Identify which cell holds the provided text, then report its [x, y] central coordinate. 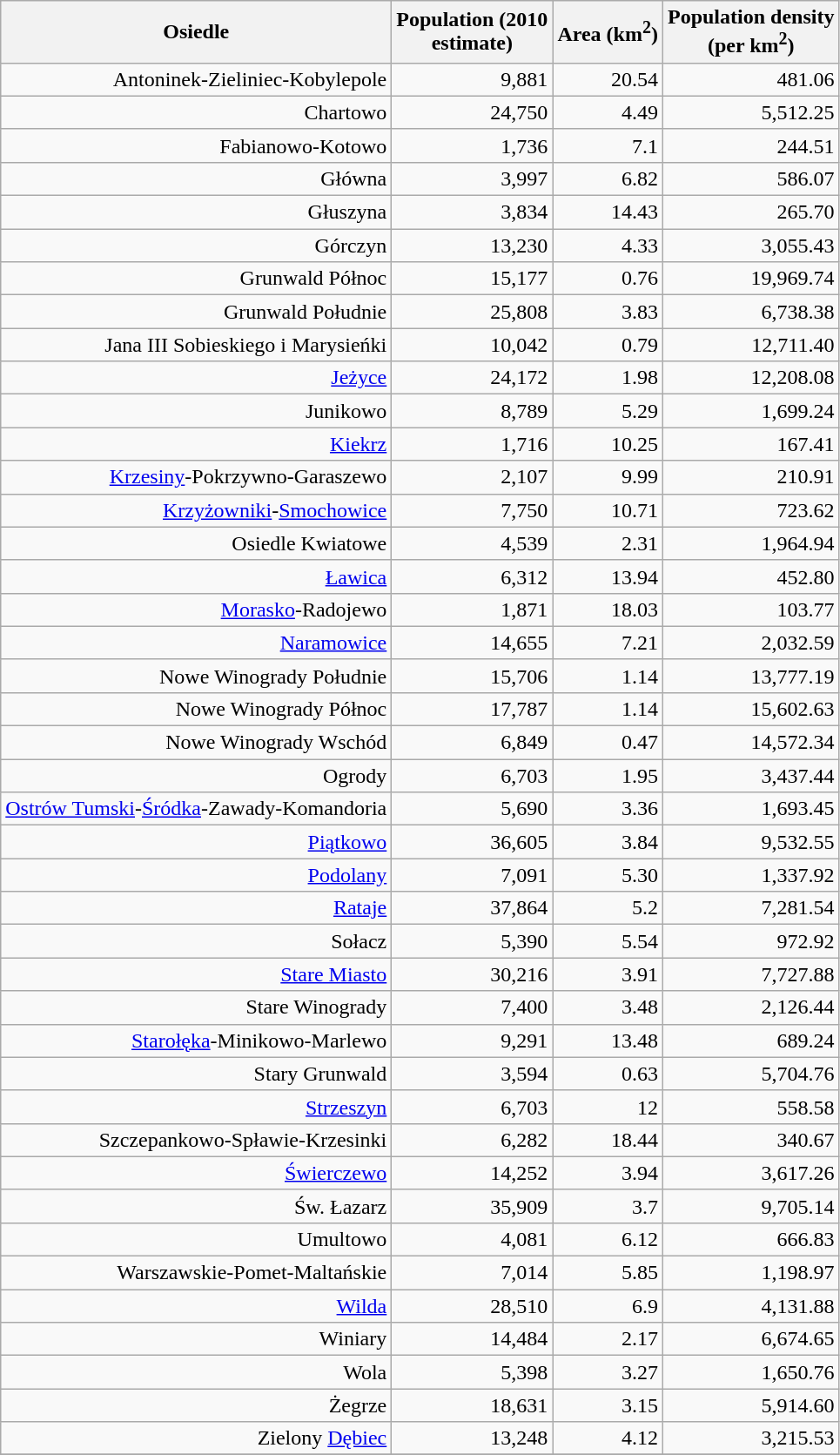
5,704.76 [750, 1074]
14.43 [608, 212]
14,572.34 [750, 743]
19,969.74 [750, 279]
9,291 [472, 1041]
9,881 [472, 79]
1,650.76 [750, 1372]
15,177 [472, 279]
7,727.88 [750, 974]
Ławica [197, 576]
Nowe Winogrady Północ [197, 709]
167.41 [750, 444]
Jana III Sobieskiego i Marysieńki [197, 345]
103.77 [750, 610]
9,705.14 [750, 1206]
1,198.97 [750, 1273]
Stare Miasto [197, 974]
Wilda [197, 1306]
Ogrody [197, 776]
4.33 [608, 246]
7,281.54 [750, 908]
1,716 [472, 444]
2.17 [608, 1339]
8,789 [472, 411]
9,532.55 [750, 842]
Osiedle Kwiatowe [197, 543]
4.49 [608, 112]
12 [608, 1107]
6,312 [472, 576]
3,215.53 [750, 1438]
689.24 [750, 1041]
1.98 [608, 378]
Wola [197, 1372]
Fabianowo-Kotowo [197, 145]
Population density(per km2) [750, 32]
35,909 [472, 1206]
5,914.60 [750, 1405]
3,055.43 [750, 246]
3.36 [608, 809]
1,337.92 [750, 875]
3,594 [472, 1074]
7.21 [608, 643]
452.80 [750, 576]
Kiekrz [197, 444]
Krzesiny-Pokrzywno-Garaszewo [197, 477]
Jeżyce [197, 378]
Strzeszyn [197, 1107]
37,864 [472, 908]
Winiary [197, 1339]
6,282 [472, 1140]
1,736 [472, 145]
3.83 [608, 312]
9.99 [608, 477]
0.76 [608, 279]
265.70 [750, 212]
Główna [197, 179]
2.31 [608, 543]
723.62 [750, 510]
Area (km2) [608, 32]
4.12 [608, 1438]
Podolany [197, 875]
3,617.26 [750, 1173]
Rataje [197, 908]
36,605 [472, 842]
Population (2010estimate) [472, 32]
Nowe Winogrady Południe [197, 676]
24,172 [472, 378]
25,808 [472, 312]
5,690 [472, 809]
6,674.65 [750, 1339]
13.94 [608, 576]
Nowe Winogrady Wschód [197, 743]
5,512.25 [750, 112]
10.71 [608, 510]
3,437.44 [750, 776]
3,834 [472, 212]
7,014 [472, 1273]
14,252 [472, 1173]
481.06 [750, 79]
13,230 [472, 246]
15,602.63 [750, 709]
7,091 [472, 875]
666.83 [750, 1239]
0.63 [608, 1074]
4,131.88 [750, 1306]
Grunwald Południe [197, 312]
Junikowo [197, 411]
3.91 [608, 974]
Sołacz [197, 941]
5.2 [608, 908]
Warszawskie-Pomet-Maltańskie [197, 1273]
6,849 [472, 743]
13.48 [608, 1041]
Piątkowo [197, 842]
10,042 [472, 345]
3.15 [608, 1405]
28,510 [472, 1306]
Szczepankowo-Spławie-Krzesinki [197, 1140]
1,964.94 [750, 543]
1,693.45 [750, 809]
Św. Łazarz [197, 1206]
Zielony Dębiec [197, 1438]
4,539 [472, 543]
Górczyn [197, 246]
13,777.19 [750, 676]
5.85 [608, 1273]
3.7 [608, 1206]
972.92 [750, 941]
4,081 [472, 1239]
12,208.08 [750, 378]
3.84 [608, 842]
13,248 [472, 1438]
210.91 [750, 477]
1,699.24 [750, 411]
Ostrów Tumski-Śródka-Zawady-Komandoria [197, 809]
Stary Grunwald [197, 1074]
0.47 [608, 743]
Grunwald Północ [197, 279]
3,997 [472, 179]
340.67 [750, 1140]
2,032.59 [750, 643]
20.54 [608, 79]
14,655 [472, 643]
5,390 [472, 941]
0.79 [608, 345]
Chartowo [197, 112]
5.54 [608, 941]
30,216 [472, 974]
Żegrze [197, 1405]
6.82 [608, 179]
Antoninek-Zieliniec-Kobylepole [197, 79]
24,750 [472, 112]
3.94 [608, 1173]
7,400 [472, 1007]
Naramowice [197, 643]
Umultowo [197, 1239]
17,787 [472, 709]
6.9 [608, 1306]
18.44 [608, 1140]
6.12 [608, 1239]
18,631 [472, 1405]
Krzyżowniki-Smochowice [197, 510]
244.51 [750, 145]
558.58 [750, 1107]
Głuszyna [197, 212]
18.03 [608, 610]
12,711.40 [750, 345]
15,706 [472, 676]
Osiedle [197, 32]
10.25 [608, 444]
6,738.38 [750, 312]
7,750 [472, 510]
2,126.44 [750, 1007]
5.30 [608, 875]
5.29 [608, 411]
5,398 [472, 1372]
Starołęka-Minikowo-Marlewo [197, 1041]
7.1 [608, 145]
2,107 [472, 477]
3.48 [608, 1007]
Stare Winogrady [197, 1007]
3.27 [608, 1372]
Morasko-Radojewo [197, 610]
Świerczewo [197, 1173]
1,871 [472, 610]
14,484 [472, 1339]
1.95 [608, 776]
586.07 [750, 179]
